Return [x, y] of the center of cell containing provided text 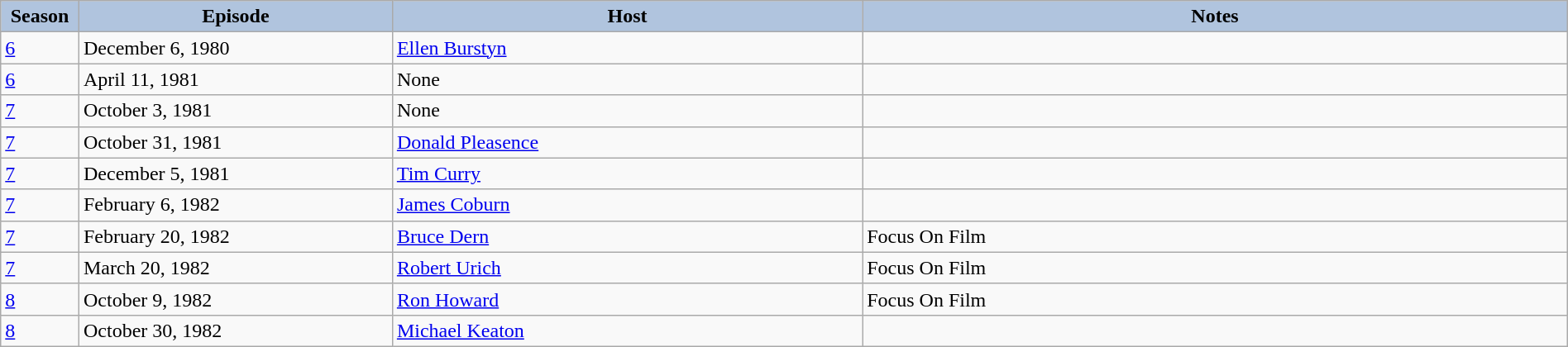
Host [627, 17]
March 20, 1982 [235, 268]
October 3, 1981 [235, 111]
Notes [1216, 17]
December 5, 1981 [235, 173]
James Coburn [627, 205]
Ellen Burstyn [627, 48]
October 30, 1982 [235, 330]
February 20, 1982 [235, 236]
Ron Howard [627, 299]
December 6, 1980 [235, 48]
October 31, 1981 [235, 142]
Michael Keaton [627, 330]
April 11, 1981 [235, 79]
Bruce Dern [627, 236]
Robert Urich [627, 268]
Episode [235, 17]
Donald Pleasence [627, 142]
October 9, 1982 [235, 299]
February 6, 1982 [235, 205]
Tim Curry [627, 173]
Season [40, 17]
